Return [x, y] of the center of cell containing provided text 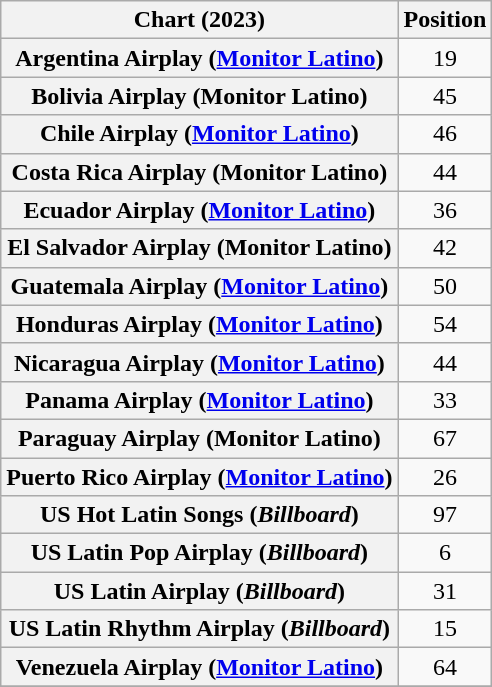
45 [445, 96]
67 [445, 438]
Bolivia Airplay (Monitor Latino) [200, 96]
Puerto Rico Airplay (Monitor Latino) [200, 477]
US Latin Pop Airplay (Billboard) [200, 553]
US Latin Airplay (Billboard) [200, 591]
31 [445, 591]
Chile Airplay (Monitor Latino) [200, 134]
Paraguay Airplay (Monitor Latino) [200, 438]
Honduras Airplay (Monitor Latino) [200, 324]
19 [445, 58]
26 [445, 477]
6 [445, 553]
64 [445, 667]
15 [445, 629]
Venezuela Airplay (Monitor Latino) [200, 667]
50 [445, 286]
33 [445, 400]
US Latin Rhythm Airplay (Billboard) [200, 629]
36 [445, 210]
Guatemala Airplay (Monitor Latino) [200, 286]
46 [445, 134]
US Hot Latin Songs (Billboard) [200, 515]
Panama Airplay (Monitor Latino) [200, 400]
Position [445, 20]
Argentina Airplay (Monitor Latino) [200, 58]
Nicaragua Airplay (Monitor Latino) [200, 362]
54 [445, 324]
El Salvador Airplay (Monitor Latino) [200, 248]
Ecuador Airplay (Monitor Latino) [200, 210]
97 [445, 515]
Costa Rica Airplay (Monitor Latino) [200, 172]
Chart (2023) [200, 20]
42 [445, 248]
